Output the [X, Y] coordinate of the center of the cell containing the given text.  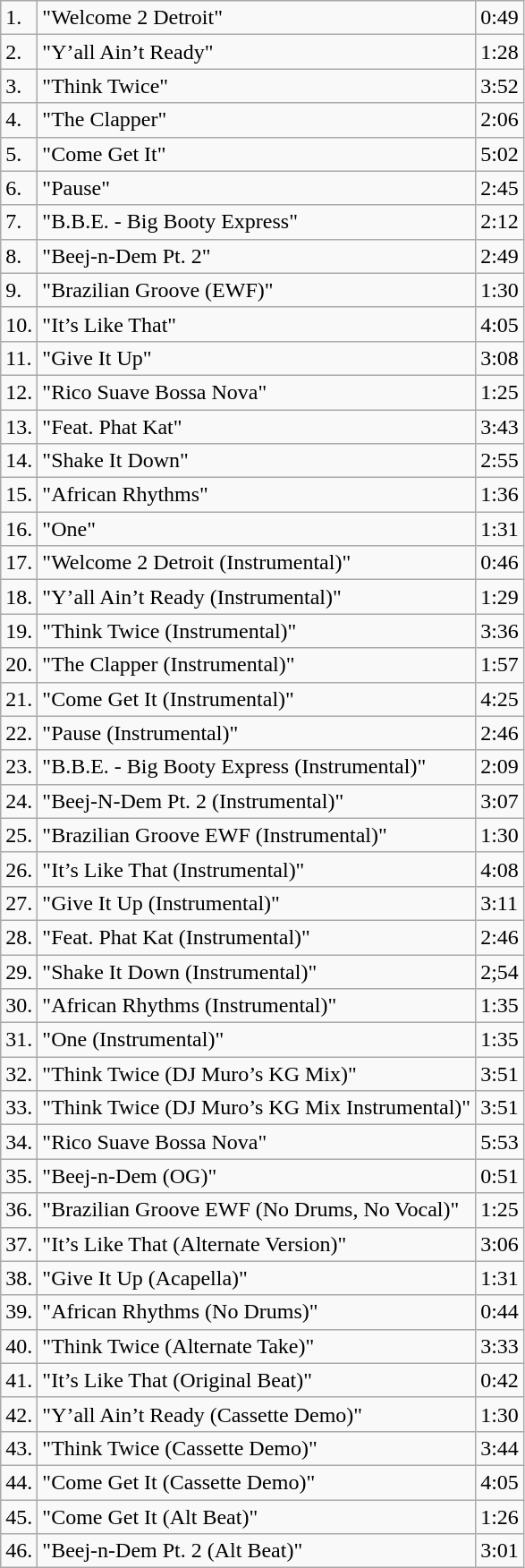
"Beej-N-Dem Pt. 2 (Instrumental)" [257, 801]
2. [20, 52]
18. [20, 597]
"Shake It Down" [257, 461]
13. [20, 427]
"B.B.E. - Big Booty Express (Instrumental)" [257, 767]
5:02 [500, 154]
32. [20, 1074]
"Beej-n-Dem Pt. 2" [257, 256]
17. [20, 563]
2:09 [500, 767]
"African Rhythms" [257, 495]
26. [20, 869]
0:49 [500, 18]
"Y’all Ain’t Ready" [257, 52]
"African Rhythms (No Drums)" [257, 1312]
3:44 [500, 1448]
"It’s Like That (Original Beat)" [257, 1380]
"Think Twice (Alternate Take)" [257, 1346]
"Think Twice (DJ Muro’s KG Mix Instrumental)" [257, 1108]
0:44 [500, 1312]
"Welcome 2 Detroit" [257, 18]
2:12 [500, 222]
3:52 [500, 86]
3:36 [500, 631]
3:43 [500, 427]
36. [20, 1210]
35. [20, 1176]
11. [20, 358]
42. [20, 1414]
20. [20, 665]
"Brazilian Groove EWF (Instrumental)" [257, 835]
4. [20, 120]
"Come Get It (Cassette Demo)" [257, 1482]
1:26 [500, 1517]
30. [20, 1006]
10. [20, 324]
"The Clapper" [257, 120]
2;54 [500, 971]
6. [20, 188]
"Give It Up" [257, 358]
"African Rhythms (Instrumental)" [257, 1006]
40. [20, 1346]
23. [20, 767]
"Come Get It (Alt Beat)" [257, 1517]
3:11 [500, 903]
9. [20, 290]
"One" [257, 529]
"Pause (Instrumental)" [257, 733]
"Come Get It (Instrumental)" [257, 699]
1. [20, 18]
"Think Twice" [257, 86]
8. [20, 256]
"Brazilian Groove (EWF)" [257, 290]
14. [20, 461]
"Feat. Phat Kat" [257, 427]
0:51 [500, 1176]
3. [20, 86]
15. [20, 495]
25. [20, 835]
27. [20, 903]
"It’s Like That (Instrumental)" [257, 869]
4:08 [500, 869]
46. [20, 1551]
16. [20, 529]
3:01 [500, 1551]
1:57 [500, 665]
"Come Get It" [257, 154]
29. [20, 971]
"Beej-n-Dem (OG)" [257, 1176]
41. [20, 1380]
0:42 [500, 1380]
1:29 [500, 597]
3:06 [500, 1244]
"Shake It Down (Instrumental)" [257, 971]
"Give It Up (Instrumental)" [257, 903]
5:53 [500, 1142]
3:33 [500, 1346]
39. [20, 1312]
2:45 [500, 188]
5. [20, 154]
3:08 [500, 358]
44. [20, 1482]
34. [20, 1142]
"Beej-n-Dem Pt. 2 (Alt Beat)" [257, 1551]
38. [20, 1278]
7. [20, 222]
24. [20, 801]
4:25 [500, 699]
"Think Twice (DJ Muro’s KG Mix)" [257, 1074]
"Y’all Ain’t Ready (Instrumental)" [257, 597]
"Feat. Phat Kat (Instrumental)" [257, 937]
"Think Twice (Cassette Demo)" [257, 1448]
"It’s Like That (Alternate Version)" [257, 1244]
"B.B.E. - Big Booty Express" [257, 222]
"Think Twice (Instrumental)" [257, 631]
21. [20, 699]
"Brazilian Groove EWF (No Drums, No Vocal)" [257, 1210]
"Pause" [257, 188]
1:28 [500, 52]
12. [20, 392]
19. [20, 631]
28. [20, 937]
33. [20, 1108]
"Welcome 2 Detroit (Instrumental)" [257, 563]
37. [20, 1244]
22. [20, 733]
31. [20, 1040]
2:49 [500, 256]
2:06 [500, 120]
"It’s Like That" [257, 324]
45. [20, 1517]
"The Clapper (Instrumental)" [257, 665]
"Give It Up (Acapella)" [257, 1278]
3:07 [500, 801]
"One (Instrumental)" [257, 1040]
0:46 [500, 563]
2:55 [500, 461]
43. [20, 1448]
"Y’all Ain’t Ready (Cassette Demo)" [257, 1414]
1:36 [500, 495]
